Detect which cell encompasses the target text, then output its [X, Y] center coordinate. 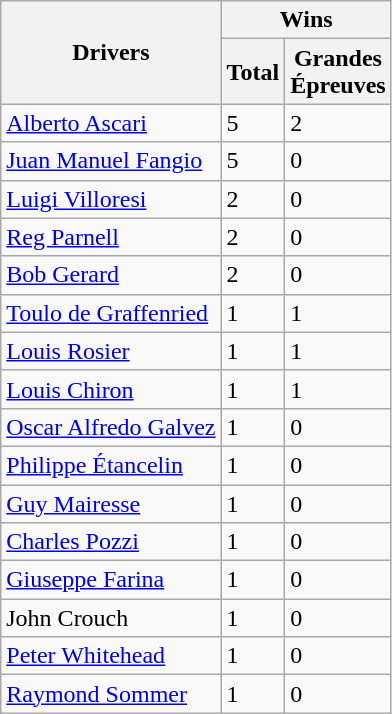
Oscar Alfredo Galvez [111, 427]
Peter Whitehead [111, 656]
Philippe Étancelin [111, 465]
John Crouch [111, 618]
Total [253, 72]
Toulo de Graffenried [111, 313]
Charles Pozzi [111, 542]
Guy Mairesse [111, 503]
Alberto Ascari [111, 123]
Luigi Villoresi [111, 199]
Giuseppe Farina [111, 580]
GrandesÉpreuves [338, 72]
Louis Rosier [111, 351]
Wins [306, 20]
Drivers [111, 52]
Reg Parnell [111, 237]
Louis Chiron [111, 389]
Bob Gerard [111, 275]
Raymond Sommer [111, 694]
Juan Manuel Fangio [111, 161]
